Detect which cell encompasses the target text, then output its [X, Y] center coordinate. 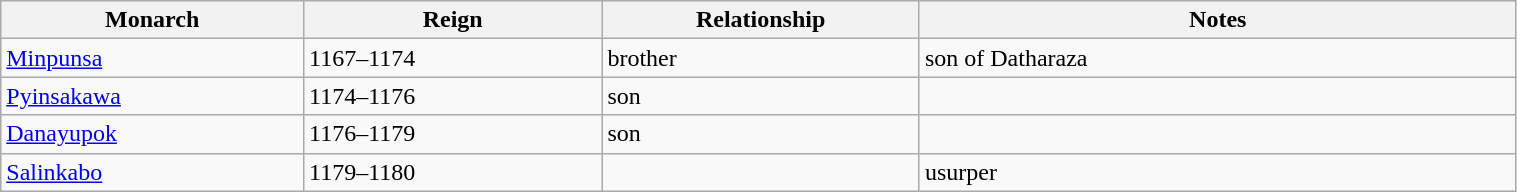
usurper [1218, 172]
Minpunsa [152, 58]
son of Datharaza [1218, 58]
1174–1176 [453, 96]
1179–1180 [453, 172]
Reign [453, 20]
1167–1174 [453, 58]
brother [761, 58]
Monarch [152, 20]
Danayupok [152, 134]
1176–1179 [453, 134]
Pyinsakawa [152, 96]
Salinkabo [152, 172]
Notes [1218, 20]
Relationship [761, 20]
